Pinpoint the cell where the given text exists, returning its (X, Y) midpoint coordinate. 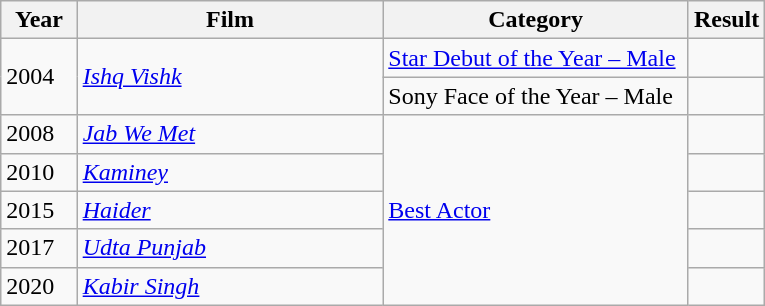
2010 (39, 172)
Ishq Vishk (230, 77)
Year (39, 20)
Result (726, 20)
2015 (39, 210)
2017 (39, 248)
Sony Face of the Year – Male (536, 96)
Category (536, 20)
Haider (230, 210)
2020 (39, 286)
Kaminey (230, 172)
2004 (39, 77)
Kabir Singh (230, 286)
Star Debut of the Year – Male (536, 58)
Jab We Met (230, 134)
2008 (39, 134)
Udta Punjab (230, 248)
Best Actor (536, 210)
Film (230, 20)
